Output the (X, Y) coordinate of the center of the cell containing the given text.  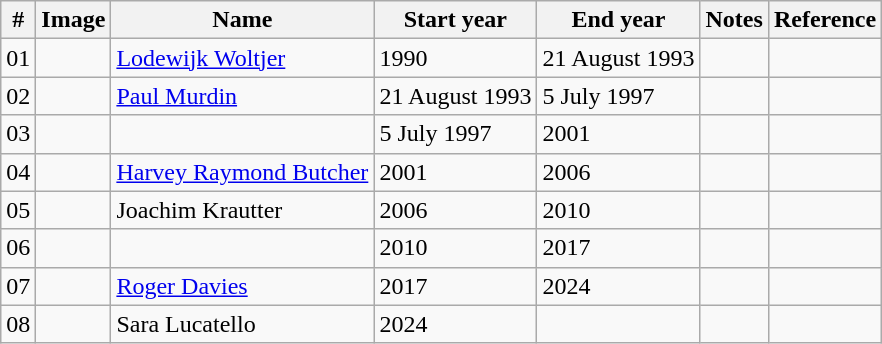
Lodewijk Woltjer (242, 58)
Notes (734, 20)
Harvey Raymond Butcher (242, 172)
04 (18, 172)
End year (618, 20)
05 (18, 210)
07 (18, 286)
03 (18, 134)
# (18, 20)
06 (18, 248)
Joachim Krautter (242, 210)
08 (18, 324)
Paul Murdin (242, 96)
01 (18, 58)
1990 (456, 58)
Roger Davies (242, 286)
Sara Lucatello (242, 324)
Name (242, 20)
02 (18, 96)
Image (74, 20)
Start year (456, 20)
Reference (824, 20)
